Determine the (X, Y) coordinate at the center of the cell enclosing the given text.  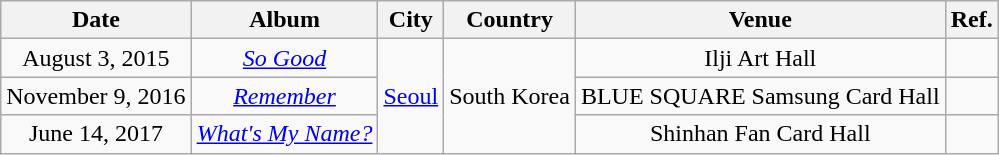
Date (96, 20)
August 3, 2015 (96, 58)
BLUE SQUARE Samsung Card Hall (760, 96)
Remember (284, 96)
Album (284, 20)
So Good (284, 58)
Country (510, 20)
What's My Name? (284, 134)
June 14, 2017 (96, 134)
Venue (760, 20)
Shinhan Fan Card Hall (760, 134)
City (411, 20)
Seoul (411, 96)
November 9, 2016 (96, 96)
Ilji Art Hall (760, 58)
South Korea (510, 96)
Ref. (972, 20)
